Find where the given text appears and provide that cell's center as [x, y] coordinate. 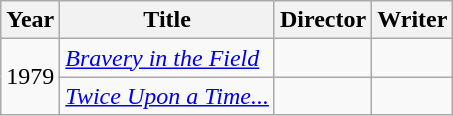
Bravery in the Field [168, 58]
Writer [412, 20]
Year [30, 20]
Director [322, 20]
Title [168, 20]
1979 [30, 77]
Twice Upon a Time... [168, 96]
